Search for the cell housing the specified text and yield its [x, y] center coordinate. 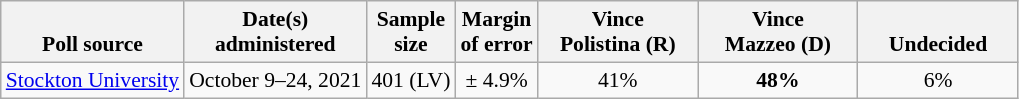
41% [618, 80]
401 (LV) [410, 80]
Date(s)administered [275, 32]
Marginof error [496, 32]
± 4.9% [496, 80]
Undecided [938, 32]
Stockton University [92, 80]
October 9–24, 2021 [275, 80]
48% [778, 80]
6% [938, 80]
Poll source [92, 32]
Samplesize [410, 32]
VinceMazzeo (D) [778, 32]
VincePolistina (R) [618, 32]
